For the text-containing cell, return its midpoint in (X, Y) coordinate format. 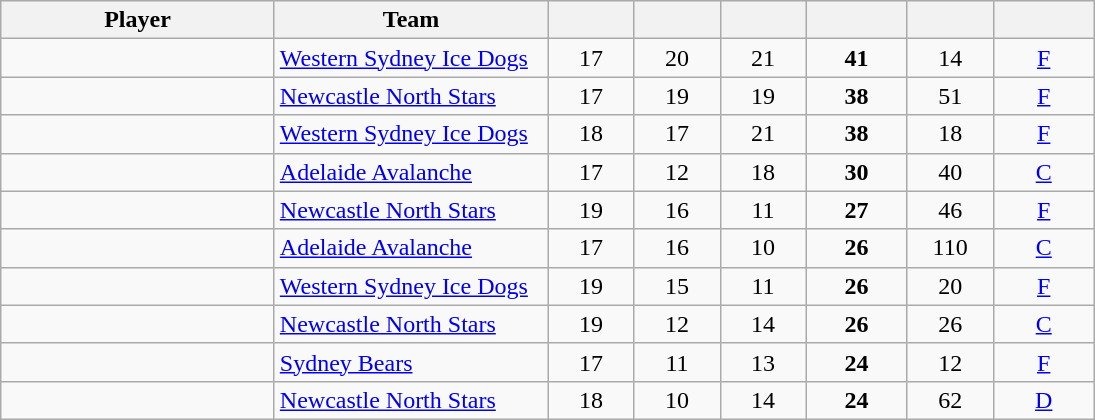
Sydney Bears (411, 362)
51 (950, 96)
46 (950, 210)
41 (856, 58)
Player (138, 20)
62 (950, 400)
40 (950, 172)
13 (763, 362)
30 (856, 172)
15 (677, 286)
27 (856, 210)
Team (411, 20)
110 (950, 248)
D (1044, 400)
